Locate the cell with the specified text and output its (x, y) center coordinate. 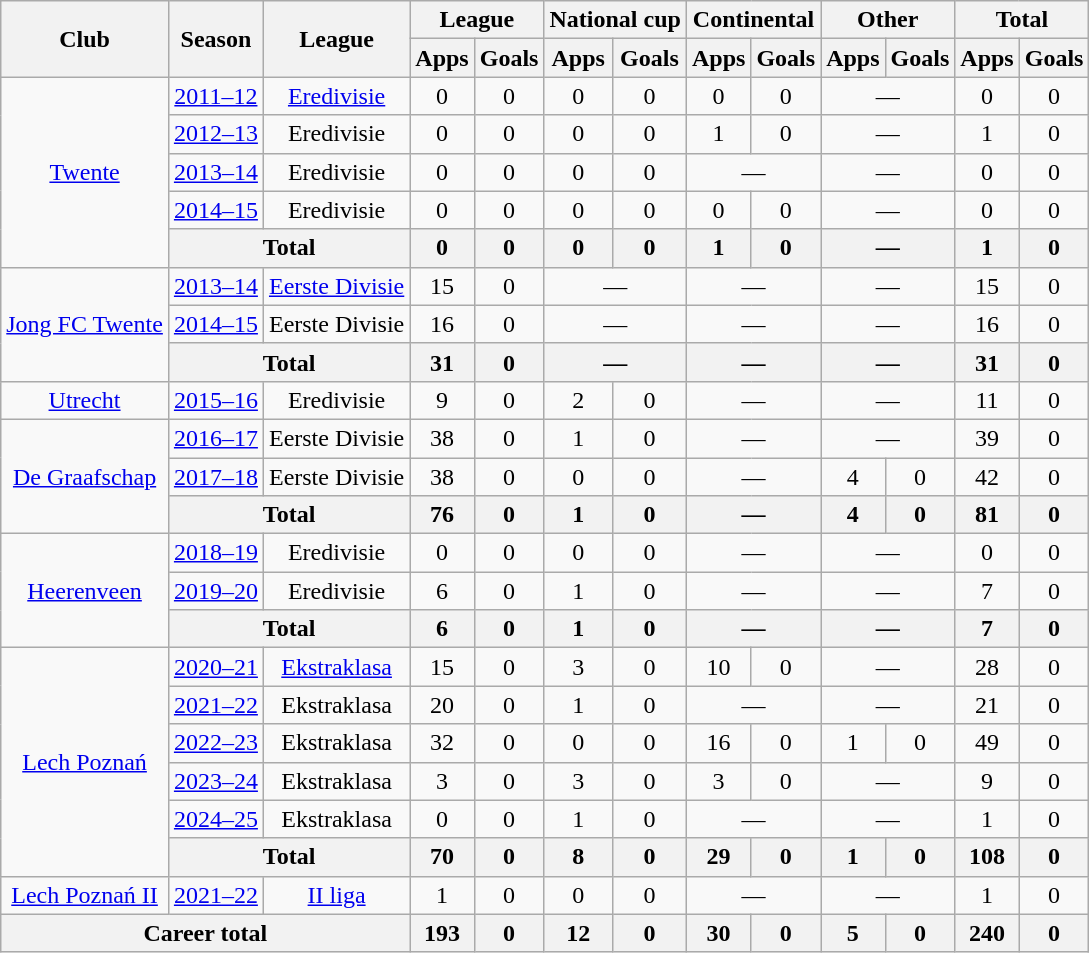
Jong FC Twente (85, 324)
2018–19 (216, 553)
2 (578, 400)
Career total (206, 933)
2015–16 (216, 400)
National cup (615, 20)
76 (442, 515)
32 (442, 743)
12 (578, 933)
39 (987, 438)
Club (85, 39)
Season (216, 39)
2023–24 (216, 781)
28 (987, 667)
2011–12 (216, 96)
Heerenveen (85, 591)
5 (853, 933)
42 (987, 477)
2017–18 (216, 477)
II liga (336, 895)
2012–13 (216, 134)
Twente (85, 172)
2020–21 (216, 667)
193 (442, 933)
20 (442, 705)
2024–25 (216, 819)
2016–17 (216, 438)
De Graafschap (85, 476)
Lech Poznań (85, 762)
49 (987, 743)
81 (987, 515)
2022–23 (216, 743)
10 (718, 667)
8 (578, 857)
30 (718, 933)
11 (987, 400)
29 (718, 857)
Utrecht (85, 400)
70 (442, 857)
108 (987, 857)
Lech Poznań II (85, 895)
21 (987, 705)
Other (888, 20)
240 (987, 933)
2019–20 (216, 591)
Continental (753, 20)
